Identify which cell holds the provided text, then report its [x, y] central coordinate. 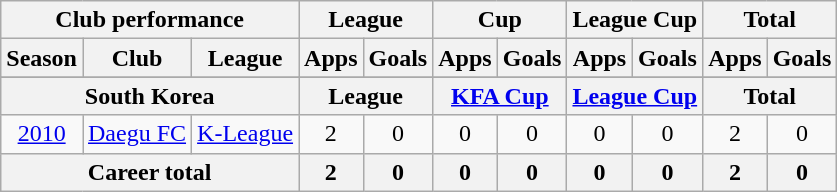
Season [42, 58]
2010 [42, 134]
Daegu FC [136, 134]
Cup [500, 20]
South Korea [150, 96]
K-League [246, 134]
Club [136, 58]
Club performance [150, 20]
KFA Cup [500, 96]
Career total [150, 172]
